Find where the given text appears and provide that cell's center as [x, y] coordinate. 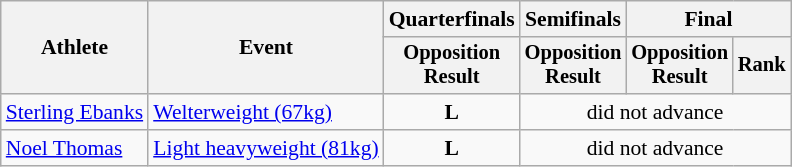
Rank [762, 66]
Event [266, 48]
Athlete [74, 48]
Semifinals [574, 19]
Final [708, 19]
Welterweight (67kg) [266, 112]
Noel Thomas [74, 148]
Quarterfinals [452, 19]
Light heavyweight (81kg) [266, 148]
Sterling Ebanks [74, 112]
